Detect which cell encompasses the target text, then output its (x, y) center coordinate. 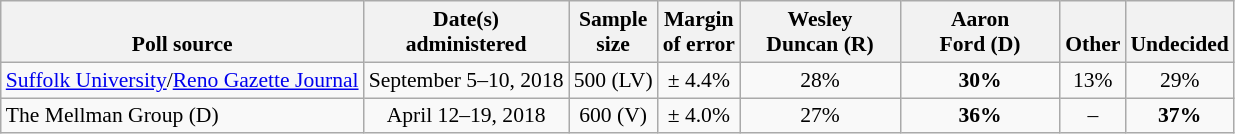
April 12–19, 2018 (466, 116)
AaronFord (D) (980, 32)
29% (1179, 80)
27% (820, 116)
Other (1092, 32)
36% (980, 116)
Suffolk University/Reno Gazette Journal (182, 80)
± 4.4% (699, 80)
Date(s)administered (466, 32)
Marginof error (699, 32)
500 (LV) (614, 80)
28% (820, 80)
Samplesize (614, 32)
WesleyDuncan (R) (820, 32)
– (1092, 116)
37% (1179, 116)
13% (1092, 80)
Poll source (182, 32)
September 5–10, 2018 (466, 80)
Undecided (1179, 32)
The Mellman Group (D) (182, 116)
600 (V) (614, 116)
± 4.0% (699, 116)
30% (980, 80)
